Capture the cell that displays the provided text and extract its (X, Y) central coordinate. 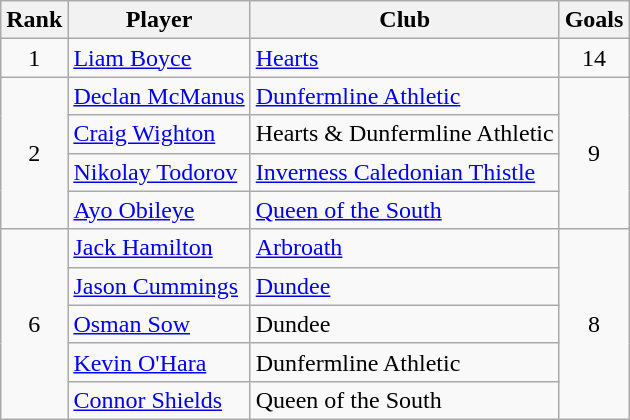
1 (34, 58)
Declan McManus (159, 96)
Connor Shields (159, 400)
Liam Boyce (159, 58)
Inverness Caledonian Thistle (404, 172)
Kevin O'Hara (159, 362)
Arbroath (404, 248)
Jason Cummings (159, 286)
Club (404, 20)
Player (159, 20)
Hearts (404, 58)
Goals (594, 20)
Jack Hamilton (159, 248)
Hearts & Dunfermline Athletic (404, 134)
8 (594, 324)
6 (34, 324)
Ayo Obileye (159, 210)
Rank (34, 20)
Craig Wighton (159, 134)
9 (594, 153)
Nikolay Todorov (159, 172)
Osman Sow (159, 324)
14 (594, 58)
2 (34, 153)
